Capture the cell that displays the provided text and extract its [X, Y] central coordinate. 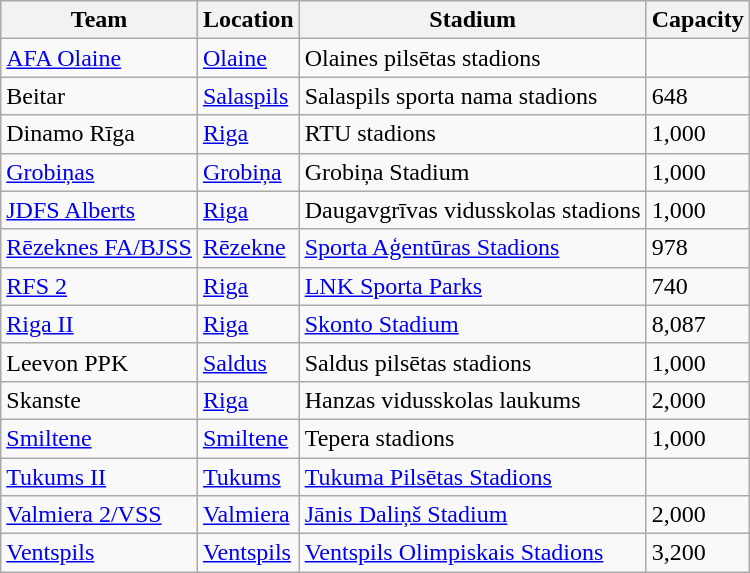
Stadium [472, 20]
LNK Sporta Parks [472, 286]
Salaspils [248, 96]
Jānis Daliņš Stadium [472, 515]
Saldus [248, 362]
Skanste [100, 400]
Location [248, 20]
Tukuma Pilsētas Stadions [472, 477]
Dinamo Rīga [100, 134]
JDFS Alberts [100, 210]
Tukums [248, 477]
Grobiņa Stadium [472, 172]
978 [698, 248]
Tukums II [100, 477]
RFS 2 [100, 286]
RTU stadions [472, 134]
Valmiera [248, 515]
Leevon PPK [100, 362]
Saldus pilsētas stadions [472, 362]
Grobiņa [248, 172]
740 [698, 286]
Olaine [248, 58]
Hanzas vidusskolas laukums [472, 400]
Capacity [698, 20]
8,087 [698, 324]
Valmiera 2/VSS [100, 515]
Daugavgrīvas vidusskolas stadions [472, 210]
Rēzekne [248, 248]
Rēzeknes FA/BJSS [100, 248]
Sporta Aģentūras Stadions [472, 248]
Olaines pilsētas stadions [472, 58]
648 [698, 96]
Salaspils sporta nama stadions [472, 96]
Ventspils Olimpiskais Stadions [472, 553]
Riga II [100, 324]
Grobiņas [100, 172]
Tepera stadions [472, 438]
Beitar [100, 96]
Skonto Stadium [472, 324]
Team [100, 20]
3,200 [698, 553]
AFA Olaine [100, 58]
